For the text-containing cell, return its midpoint in [X, Y] coordinate format. 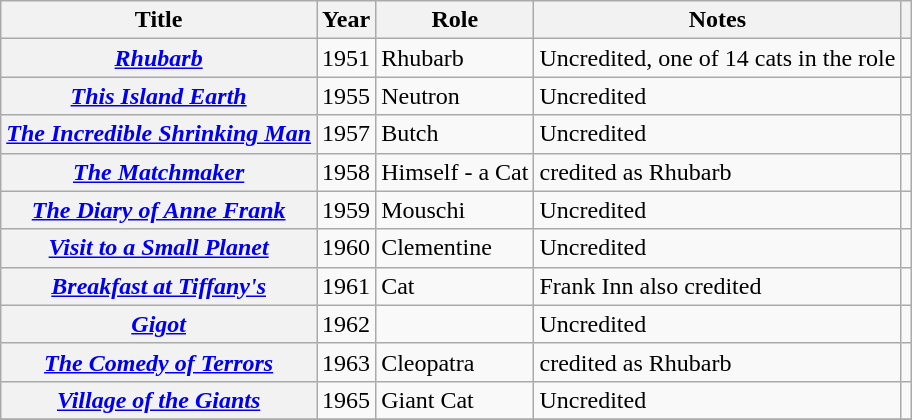
The Matchmaker [159, 172]
Cleopatra [455, 362]
Year [346, 20]
1951 [346, 58]
The Diary of Anne Frank [159, 210]
1963 [346, 362]
Notes [718, 20]
Clementine [455, 248]
1960 [346, 248]
1958 [346, 172]
Giant Cat [455, 400]
Mouschi [455, 210]
The Comedy of Terrors [159, 362]
Gigot [159, 324]
1962 [346, 324]
Butch [455, 134]
1955 [346, 96]
Frank Inn also credited [718, 286]
Cat [455, 286]
Role [455, 20]
Title [159, 20]
This Island Earth [159, 96]
Visit to a Small Planet [159, 248]
1957 [346, 134]
The Incredible Shrinking Man [159, 134]
Breakfast at Tiffany's [159, 286]
Uncredited, one of 14 cats in the role [718, 58]
1959 [346, 210]
Himself - a Cat [455, 172]
1965 [346, 400]
1961 [346, 286]
Neutron [455, 96]
Village of the Giants [159, 400]
